Output the (X, Y) coordinate of the center of the cell containing the given text.  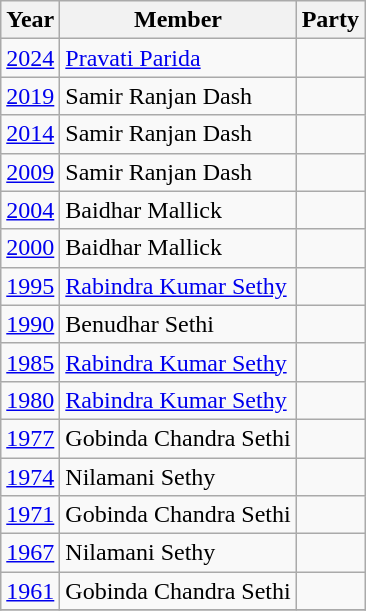
1995 (30, 286)
Year (30, 20)
1985 (30, 362)
Member (178, 20)
1961 (30, 591)
2004 (30, 210)
Pravati Parida (178, 58)
1990 (30, 324)
1971 (30, 515)
2009 (30, 172)
1967 (30, 553)
Benudhar Sethi (178, 324)
2000 (30, 248)
2024 (30, 58)
1974 (30, 477)
1980 (30, 400)
1977 (30, 438)
2019 (30, 96)
Party (330, 20)
2014 (30, 134)
